Determine the (X, Y) coordinate at the center of the cell enclosing the given text.  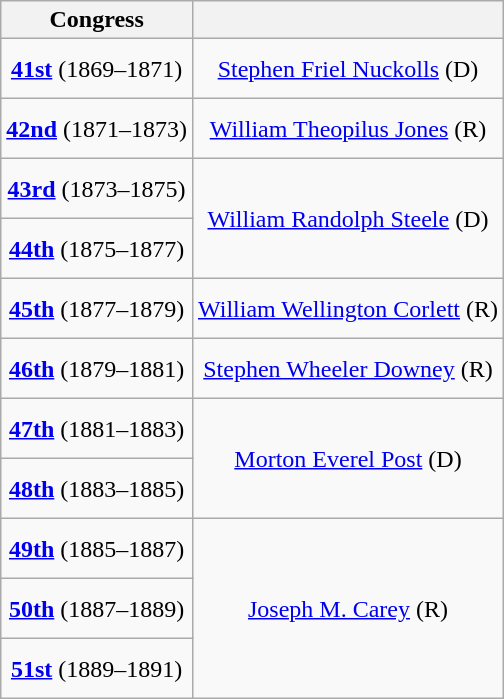
Morton Everel Post (D) (348, 459)
42nd (1871–1873) (97, 129)
44th (1875–1877) (97, 249)
47th (1881–1883) (97, 429)
43rd (1873–1875) (97, 189)
46th (1879–1881) (97, 369)
William Theopilus Jones (R) (348, 129)
45th (1877–1879) (97, 309)
Stephen Wheeler Downey (R) (348, 369)
William Randolph Steele (D) (348, 219)
50th (1887–1889) (97, 609)
41st (1869–1871) (97, 69)
49th (1885–1887) (97, 549)
Congress (97, 20)
Stephen Friel Nuckolls (D) (348, 69)
51st (1889–1891) (97, 669)
William Wellington Corlett (R) (348, 309)
48th (1883–1885) (97, 489)
Joseph M. Carey (R) (348, 609)
